Pinpoint the cell where the given text exists, returning its [x, y] midpoint coordinate. 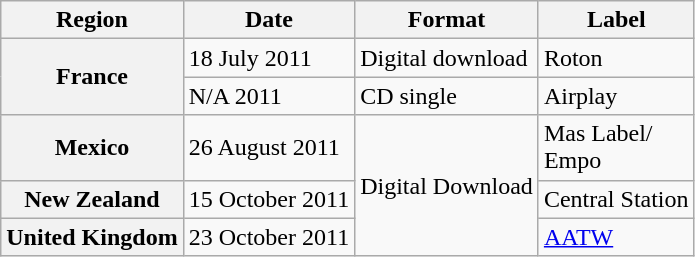
Format [447, 20]
Roton [616, 58]
Central Station [616, 199]
Digital Download [447, 186]
Region [92, 20]
New Zealand [92, 199]
CD single [447, 96]
Airplay [616, 96]
Mas Label/Empo [616, 148]
Digital download [447, 58]
18 July 2011 [268, 58]
AATW [616, 237]
N/A 2011 [268, 96]
15 October 2011 [268, 199]
26 August 2011 [268, 148]
United Kingdom [92, 237]
23 October 2011 [268, 237]
Mexico [92, 148]
Label [616, 20]
Date [268, 20]
France [92, 77]
